From the cell containing the given text, extract its center point as (X, Y) coordinate. 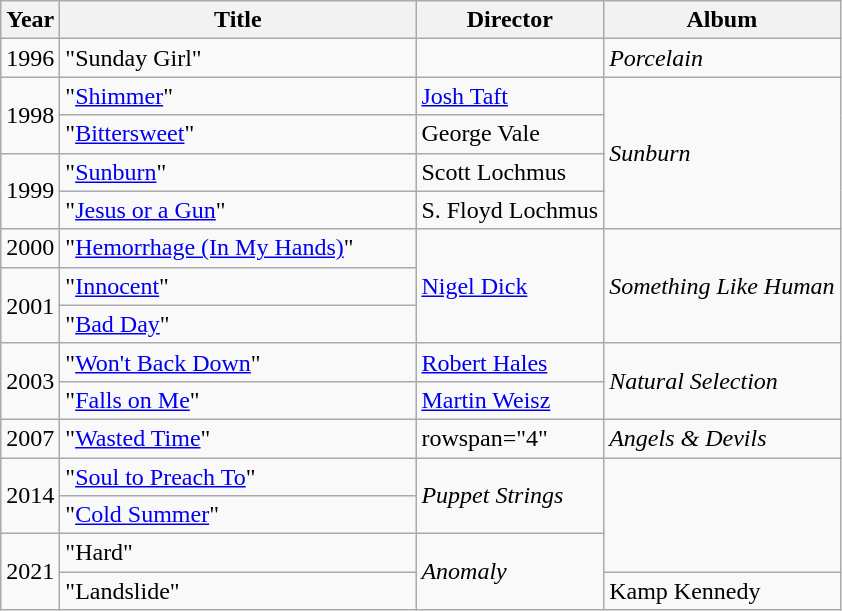
"Cold Summer" (238, 515)
George Vale (510, 134)
"Bad Day" (238, 324)
Josh Taft (510, 96)
1999 (30, 191)
1998 (30, 115)
"Bittersweet" (238, 134)
"Falls on Me" (238, 400)
rowspan="4" (510, 438)
"Sunburn" (238, 172)
S. Floyd Lochmus (510, 210)
Sunburn (722, 153)
Martin Weisz (510, 400)
"Soul to Preach To" (238, 477)
Year (30, 20)
2021 (30, 572)
Angels & Devils (722, 438)
Nigel Dick (510, 286)
"Jesus or a Gun" (238, 210)
Robert Hales (510, 362)
Kamp Kennedy (722, 591)
2000 (30, 248)
Natural Selection (722, 381)
Scott Lochmus (510, 172)
2014 (30, 496)
2001 (30, 305)
Title (238, 20)
Anomaly (510, 572)
"Won't Back Down" (238, 362)
"Hemorrhage (In My Hands)" (238, 248)
"Shimmer" (238, 96)
"Landslide" (238, 591)
"Sunday Girl" (238, 58)
"Innocent" (238, 286)
Album (722, 20)
Something Like Human (722, 286)
"Wasted Time" (238, 438)
Porcelain (722, 58)
"Hard" (238, 553)
Director (510, 20)
2007 (30, 438)
1996 (30, 58)
2003 (30, 381)
Puppet Strings (510, 496)
